Extract the [x, y] coordinate from the center of the cell holding the provided text.  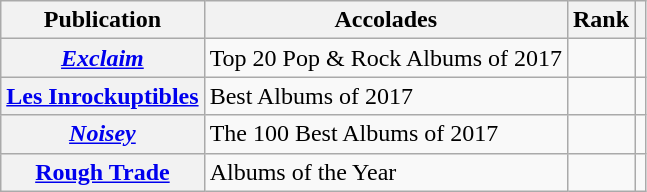
Albums of the Year [386, 172]
Top 20 Pop & Rock Albums of 2017 [386, 58]
Accolades [386, 20]
Rough Trade [102, 172]
Rank [600, 20]
Noisey [102, 134]
Publication [102, 20]
The 100 Best Albums of 2017 [386, 134]
Les Inrockuptibles [102, 96]
Exclaim [102, 58]
Best Albums of 2017 [386, 96]
